For the text-containing cell, return its midpoint in [X, Y] coordinate format. 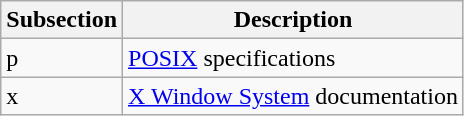
x [62, 96]
Subsection [62, 20]
p [62, 58]
Description [294, 20]
X Window System documentation [294, 96]
POSIX specifications [294, 58]
